Return the [x, y] coordinate for the center point of the cell that contains the specified text.  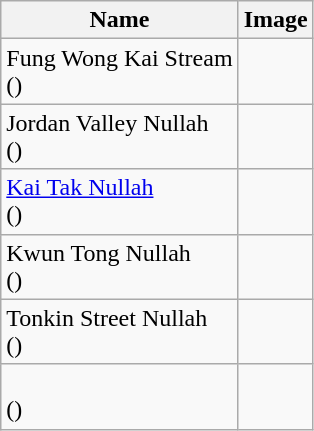
Image [276, 20]
Name [120, 20]
Jordan Valley Nullah() [120, 136]
Tonkin Street Nullah() [120, 332]
Kwun Tong Nullah() [120, 266]
Fung Wong Kai Stream() [120, 72]
Kai Tak Nullah() [120, 202]
() [120, 396]
